Pinpoint the cell where the given text exists, returning its (X, Y) midpoint coordinate. 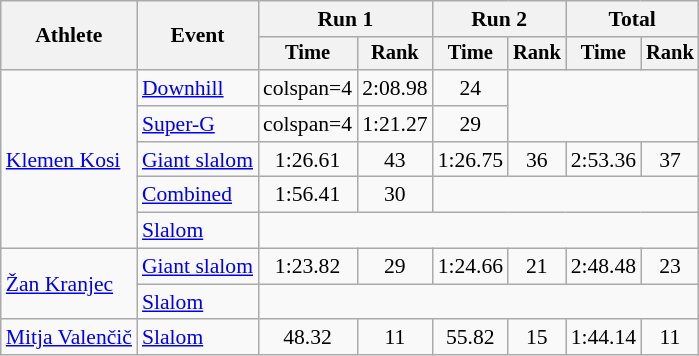
30 (394, 195)
1:23.82 (308, 267)
36 (537, 160)
Downhill (198, 88)
23 (670, 267)
1:26.61 (308, 160)
1:24.66 (470, 267)
Run 2 (500, 19)
15 (537, 338)
Event (198, 36)
24 (470, 88)
Super-G (198, 124)
48.32 (308, 338)
21 (537, 267)
Mitja Valenčič (69, 338)
Žan Kranjec (69, 284)
1:26.75 (470, 160)
2:48.48 (604, 267)
1:44.14 (604, 338)
37 (670, 160)
1:21.27 (394, 124)
1:56.41 (308, 195)
2:08.98 (394, 88)
43 (394, 160)
Combined (198, 195)
Run 1 (346, 19)
55.82 (470, 338)
Klemen Kosi (69, 159)
Total (632, 19)
Athlete (69, 36)
2:53.36 (604, 160)
